Scan for the cell matching the given text and deliver its [X, Y] coordinate at center. 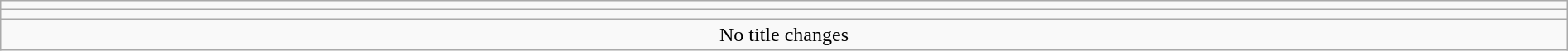
No title changes [784, 35]
